Return [x, y] of the center of cell containing provided text 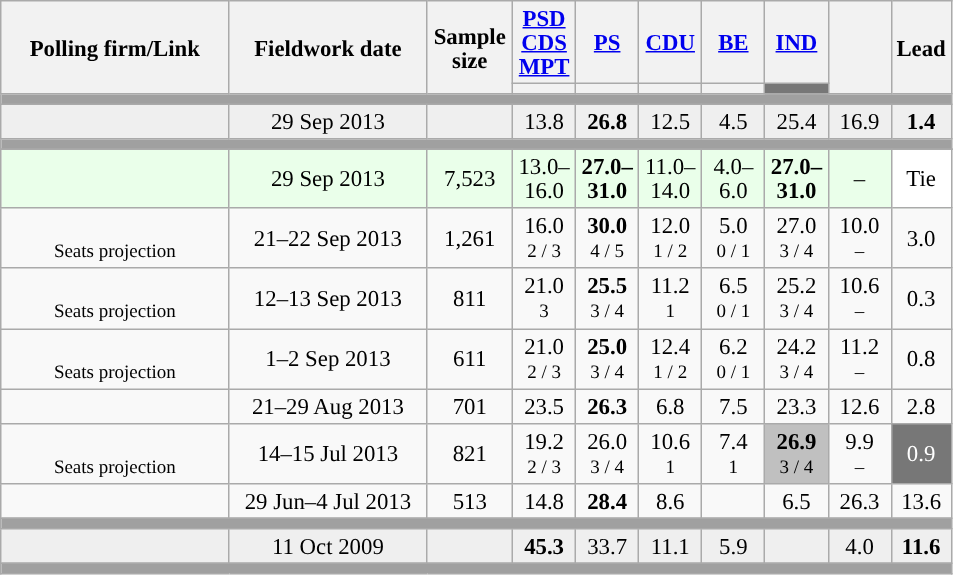
0.3 [921, 299]
0.9 [921, 453]
11.21 [670, 299]
11 Oct 2009 [328, 546]
6.50 / 1 [734, 299]
25.53 / 4 [608, 299]
19.22 / 3 [544, 453]
25.23 / 4 [796, 299]
811 [470, 299]
PSDCDSMPT [544, 42]
10.61 [670, 453]
5.9 [734, 546]
45.3 [544, 546]
IND [796, 42]
23.3 [796, 406]
Fieldwork date [328, 48]
7.41 [734, 453]
PS [608, 42]
12.5 [670, 122]
11.2– [860, 359]
26.93 / 4 [796, 453]
CDU [670, 42]
21.02 / 3 [544, 359]
4.5 [734, 122]
24.23 / 4 [796, 359]
12.01 / 2 [670, 238]
6.20 / 1 [734, 359]
12.41 / 2 [670, 359]
11.0–14.0 [670, 180]
9.9– [860, 453]
1.4 [921, 122]
13.8 [544, 122]
Polling firm/Link [115, 48]
BE [734, 42]
5.00 / 1 [734, 238]
14.8 [544, 500]
821 [470, 453]
1–2 Sep 2013 [328, 359]
4.0–6.0 [734, 180]
13.0–16.0 [544, 180]
701 [470, 406]
Lead [921, 48]
29 Jun–4 Jul 2013 [328, 500]
11.6 [921, 546]
13.6 [921, 500]
7.5 [734, 406]
3.0 [921, 238]
8.6 [670, 500]
25.4 [796, 122]
– [860, 180]
513 [470, 500]
12–13 Sep 2013 [328, 299]
1,261 [470, 238]
23.5 [544, 406]
11.1 [670, 546]
2.8 [921, 406]
30.04 / 5 [608, 238]
25.03 / 4 [608, 359]
6.8 [670, 406]
0.8 [921, 359]
14–15 Jul 2013 [328, 453]
21–29 Aug 2013 [328, 406]
7,523 [470, 180]
21–22 Sep 2013 [328, 238]
611 [470, 359]
21.0 3 [544, 299]
28.4 [608, 500]
16.0 2 / 3 [544, 238]
33.7 [608, 546]
Tie [921, 180]
6.5 [796, 500]
16.9 [860, 122]
26.03 / 4 [608, 453]
10.0– [860, 238]
27.03 / 4 [796, 238]
12.6 [860, 406]
Sample size [470, 48]
4.0 [860, 546]
10.6– [860, 299]
26.8 [608, 122]
